Output the (x, y) coordinate of the center of the cell containing the given text.  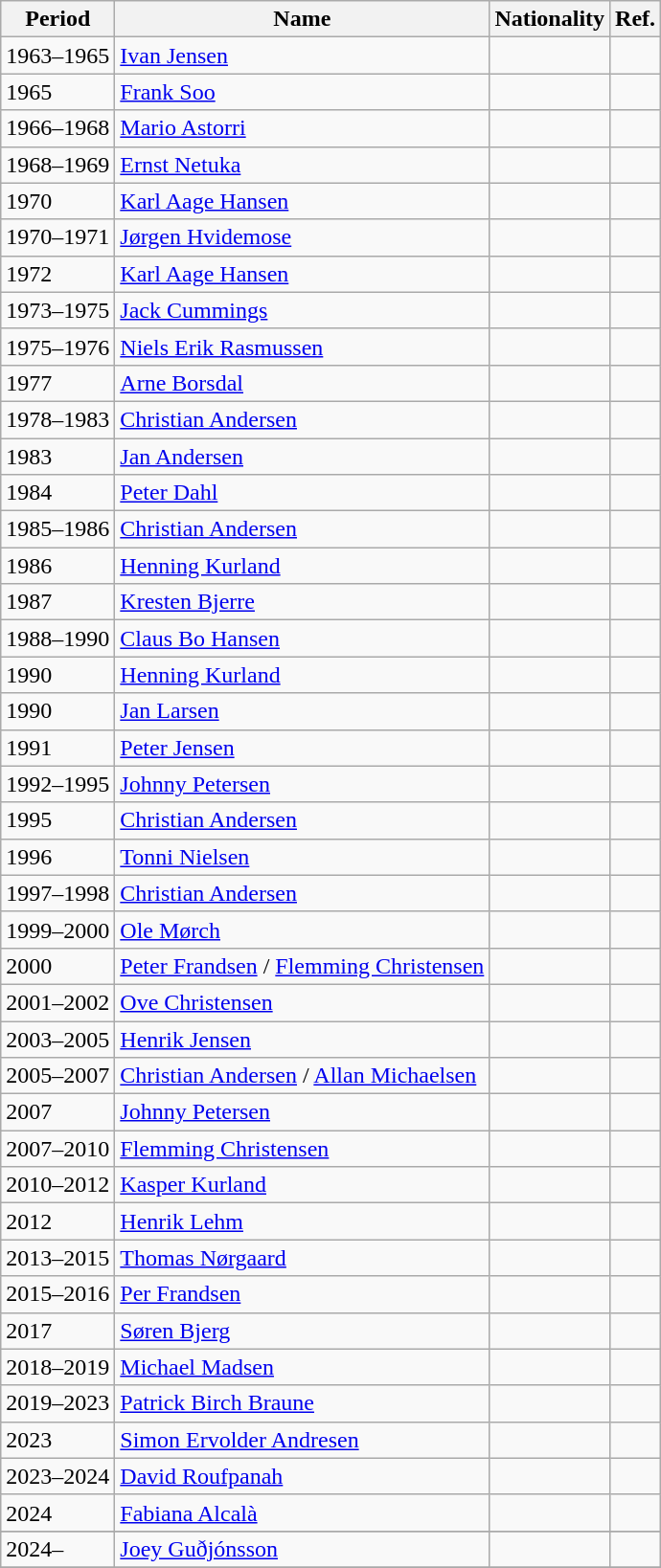
1965 (57, 92)
Flemming Christensen (303, 1149)
Tonni Nielsen (303, 857)
1999–2000 (57, 930)
Jan Larsen (303, 711)
Kasper Kurland (303, 1185)
2017 (57, 1331)
Joey Guðjónsson (303, 1549)
1970 (57, 201)
1987 (57, 602)
2010–2012 (57, 1185)
1995 (57, 820)
Jan Andersen (303, 457)
1991 (57, 748)
1986 (57, 566)
1984 (57, 493)
Søren Bjerg (303, 1331)
Frank Soo (303, 92)
Thomas Nørgaard (303, 1258)
2024– (57, 1549)
Arne Borsdal (303, 383)
Henrik Lehm (303, 1221)
2023 (57, 1440)
1970–1971 (57, 237)
1975–1976 (57, 347)
1996 (57, 857)
1978–1983 (57, 419)
2007 (57, 1112)
2013–2015 (57, 1258)
1997–1998 (57, 893)
Ove Christensen (303, 1002)
Henrik Jensen (303, 1039)
Kresten Bjerre (303, 602)
Ernst Netuka (303, 165)
Period (57, 19)
Ole Mørch (303, 930)
Jørgen Hvidemose (303, 237)
1968–1969 (57, 165)
1972 (57, 274)
Simon Ervolder Andresen (303, 1440)
2001–2002 (57, 1002)
2003–2005 (57, 1039)
Jack Cummings (303, 310)
Michael Madsen (303, 1367)
David Roufpanah (303, 1476)
Per Frandsen (303, 1294)
Peter Dahl (303, 493)
Peter Frandsen / Flemming Christensen (303, 966)
2018–2019 (57, 1367)
1988–1990 (57, 638)
1983 (57, 457)
2012 (57, 1221)
Ivan Jensen (303, 56)
Christian Andersen / Allan Michaelsen (303, 1076)
1966–1968 (57, 128)
Niels Erik Rasmussen (303, 347)
2005–2007 (57, 1076)
1985–1986 (57, 529)
2015–2016 (57, 1294)
2019–2023 (57, 1403)
1992–1995 (57, 784)
Fabiana Alcalà (303, 1512)
Mario Astorri (303, 128)
Patrick Birch Braune (303, 1403)
2000 (57, 966)
Peter Jensen (303, 748)
Ref. (636, 19)
Claus Bo Hansen (303, 638)
2023–2024 (57, 1476)
Name (303, 19)
Nationality (550, 19)
1973–1975 (57, 310)
2007–2010 (57, 1149)
1963–1965 (57, 56)
1977 (57, 383)
2024 (57, 1512)
